Find where the given text appears and provide that cell's center as [X, Y] coordinate. 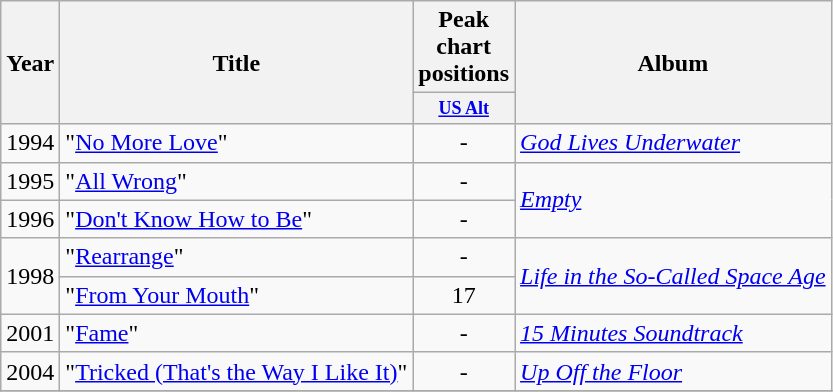
2001 [30, 333]
Album [674, 62]
2004 [30, 371]
Title [236, 62]
1994 [30, 143]
Year [30, 62]
"Rearrange" [236, 257]
God Lives Underwater [674, 143]
Life in the So-Called Space Age [674, 276]
Up Off the Floor [674, 371]
Peak chart positions [464, 47]
"Don't Know How to Be" [236, 219]
1998 [30, 276]
"All Wrong" [236, 181]
1995 [30, 181]
1996 [30, 219]
"Fame" [236, 333]
US Alt [464, 108]
17 [464, 295]
"No More Love" [236, 143]
15 Minutes Soundtrack [674, 333]
Empty [674, 200]
"From Your Mouth" [236, 295]
"Tricked (That's the Way I Like It)" [236, 371]
